Identify which cell holds the provided text, then report its (x, y) central coordinate. 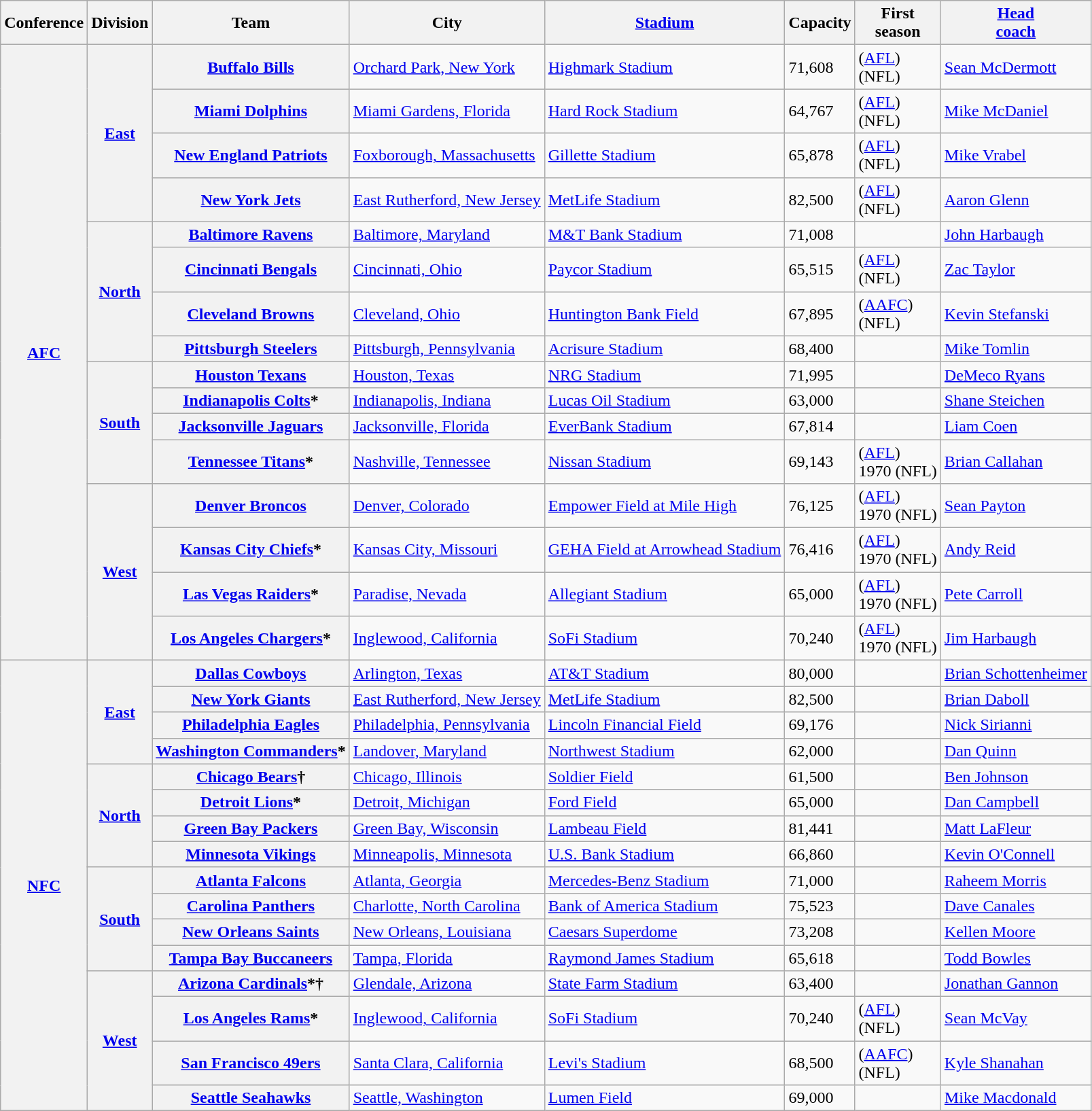
Arlington, Texas (447, 673)
Orchard Park, New York (447, 67)
Team (251, 23)
Lincoln Financial Field (665, 725)
64,767 (820, 111)
Minneapolis, Minnesota (447, 854)
Denver, Colorado (447, 506)
New York Jets (251, 200)
AT&T Stadium (665, 673)
Kellen Moore (1015, 932)
66,860 (820, 854)
Landover, Maryland (447, 751)
Conference (44, 23)
City (447, 23)
75,523 (820, 906)
Zac Taylor (1015, 269)
Buffalo Bills (251, 67)
Dallas Cowboys (251, 673)
65,618 (820, 957)
Houston, Texas (447, 374)
Jacksonville, Florida (447, 426)
Caesars Superdome (665, 932)
Andy Reid (1015, 550)
Indianapolis Colts* (251, 400)
Nissan Stadium (665, 461)
Northwest Stadium (665, 751)
Brian Callahan (1015, 461)
63,400 (820, 984)
Matt LaFleur (1015, 828)
65,515 (820, 269)
New York Giants (251, 699)
Foxborough, Massachusetts (447, 155)
Miami Dolphins (251, 111)
Cincinnati Bengals (251, 269)
GEHA Field at Arrowhead Stadium (665, 550)
Todd Bowles (1015, 957)
M&T Bank Stadium (665, 234)
New Orleans, Louisiana (447, 932)
80,000 (820, 673)
Seattle Seahawks (251, 1098)
Kansas City Chiefs* (251, 550)
Dave Canales (1015, 906)
Soldier Field (665, 777)
Sean McDermott (1015, 67)
69,143 (820, 461)
Arizona Cardinals*† (251, 984)
Sean Payton (1015, 506)
73,208 (820, 932)
Mercedes-Benz Stadium (665, 880)
Tampa, Florida (447, 957)
Kyle Shanahan (1015, 1063)
Baltimore, Maryland (447, 234)
Jim Harbaugh (1015, 639)
Cleveland, Ohio (447, 314)
Kansas City, Missouri (447, 550)
81,441 (820, 828)
Brian Daboll (1015, 699)
Green Bay, Wisconsin (447, 828)
Kevin O'Connell (1015, 854)
Huntington Bank Field (665, 314)
Sean McVay (1015, 1019)
62,000 (820, 751)
Houston Texans (251, 374)
65,878 (820, 155)
76,125 (820, 506)
68,400 (820, 349)
Tennessee Titans* (251, 461)
Capacity (820, 23)
Atlanta Falcons (251, 880)
Miami Gardens, Florida (447, 111)
Nick Sirianni (1015, 725)
State Farm Stadium (665, 984)
Cleveland Browns (251, 314)
Charlotte, North Carolina (447, 906)
Lucas Oil Stadium (665, 400)
Santa Clara, California (447, 1063)
Ford Field (665, 803)
Firstseason (898, 23)
Chicago Bears† (251, 777)
Baltimore Ravens (251, 234)
U.S. Bank Stadium (665, 854)
76,416 (820, 550)
Hard Rock Stadium (665, 111)
Mike Vrabel (1015, 155)
67,895 (820, 314)
Tampa Bay Buccaneers (251, 957)
Philadelphia, Pennsylvania (447, 725)
Raymond James Stadium (665, 957)
71,995 (820, 374)
Stadium (665, 23)
Seattle, Washington (447, 1098)
AFC (44, 353)
Carolina Panthers (251, 906)
Pittsburgh Steelers (251, 349)
Philadelphia Eagles (251, 725)
Highmark Stadium (665, 67)
Atlanta, Georgia (447, 880)
Mike Tomlin (1015, 349)
69,000 (820, 1098)
67,814 (820, 426)
Lambeau Field (665, 828)
Chicago, Illinois (447, 777)
Liam Coen (1015, 426)
Mike McDaniel (1015, 111)
Shane Steichen (1015, 400)
61,500 (820, 777)
Las Vegas Raiders* (251, 594)
Paycor Stadium (665, 269)
Indianapolis, Indiana (447, 400)
Jacksonville Jaguars (251, 426)
Pittsburgh, Pennsylvania (447, 349)
Raheem Morris (1015, 880)
68,500 (820, 1063)
69,176 (820, 725)
DeMeco Ryans (1015, 374)
71,608 (820, 67)
Pete Carroll (1015, 594)
Detroit Lions* (251, 803)
NFC (44, 886)
Detroit, Michigan (447, 803)
Minnesota Vikings (251, 854)
Los Angeles Chargers* (251, 639)
Acrisure Stadium (665, 349)
Jonathan Gannon (1015, 984)
Washington Commanders* (251, 751)
Denver Broncos (251, 506)
Los Angeles Rams* (251, 1019)
Division (120, 23)
Allegiant Stadium (665, 594)
Dan Quinn (1015, 751)
71,008 (820, 234)
63,000 (820, 400)
Lumen Field (665, 1098)
Nashville, Tennessee (447, 461)
Cincinnati, Ohio (447, 269)
Ben Johnson (1015, 777)
Kevin Stefanski (1015, 314)
New England Patriots (251, 155)
Glendale, Arizona (447, 984)
New Orleans Saints (251, 932)
EverBank Stadium (665, 426)
Green Bay Packers (251, 828)
Gillette Stadium (665, 155)
San Francisco 49ers (251, 1063)
Mike Macdonald (1015, 1098)
Dan Campbell (1015, 803)
71,000 (820, 880)
Empower Field at Mile High (665, 506)
Levi's Stadium (665, 1063)
Aaron Glenn (1015, 200)
Headcoach (1015, 23)
Paradise, Nevada (447, 594)
Bank of America Stadium (665, 906)
Brian Schottenheimer (1015, 673)
NRG Stadium (665, 374)
John Harbaugh (1015, 234)
